For the text-containing cell, return its midpoint in [X, Y] coordinate format. 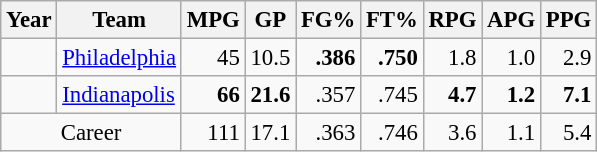
GP [270, 20]
1.2 [512, 95]
3.6 [452, 133]
Year [29, 20]
1.8 [452, 58]
FG% [328, 20]
.746 [392, 133]
Career [92, 133]
.386 [328, 58]
PPG [568, 20]
2.9 [568, 58]
MPG [213, 20]
111 [213, 133]
5.4 [568, 133]
21.6 [270, 95]
7.1 [568, 95]
1.1 [512, 133]
45 [213, 58]
Philadelphia [119, 58]
Team [119, 20]
10.5 [270, 58]
66 [213, 95]
4.7 [452, 95]
.745 [392, 95]
APG [512, 20]
RPG [452, 20]
1.0 [512, 58]
.363 [328, 133]
17.1 [270, 133]
Indianapolis [119, 95]
FT% [392, 20]
.357 [328, 95]
.750 [392, 58]
